Return [x, y] of the center of cell containing provided text 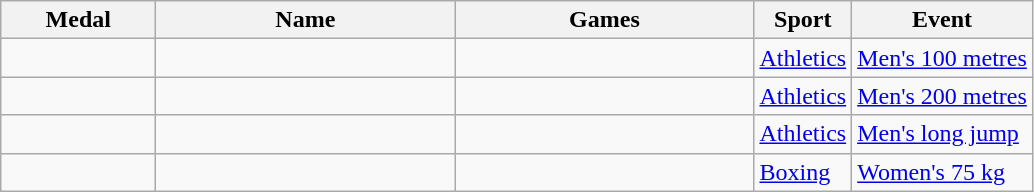
Event [942, 20]
Games [604, 20]
Women's 75 kg [942, 172]
Name [306, 20]
Sport [803, 20]
Men's 100 metres [942, 58]
Men's 200 metres [942, 96]
Medal [78, 20]
Boxing [803, 172]
Men's long jump [942, 134]
